From the cell containing the given text, extract its center point as (x, y) coordinate. 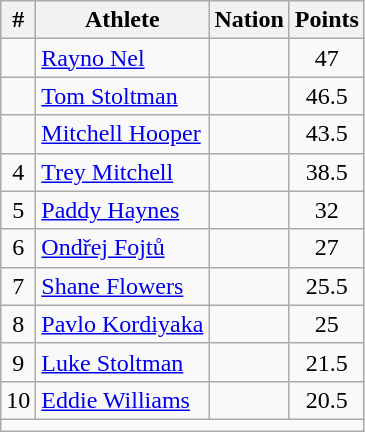
4 (18, 172)
27 (326, 248)
Athlete (122, 20)
Mitchell Hooper (122, 134)
8 (18, 324)
9 (18, 362)
Nation (249, 20)
Luke Stoltman (122, 362)
Paddy Haynes (122, 210)
Tom Stoltman (122, 96)
Eddie Williams (122, 400)
Trey Mitchell (122, 172)
47 (326, 58)
# (18, 20)
Rayno Nel (122, 58)
10 (18, 400)
Shane Flowers (122, 286)
Points (326, 20)
20.5 (326, 400)
38.5 (326, 172)
32 (326, 210)
25 (326, 324)
43.5 (326, 134)
25.5 (326, 286)
Pavlo Kordiyaka (122, 324)
Ondřej Fojtů (122, 248)
6 (18, 248)
46.5 (326, 96)
5 (18, 210)
21.5 (326, 362)
7 (18, 286)
